Find where the given text appears and provide that cell's center as [X, Y] coordinate. 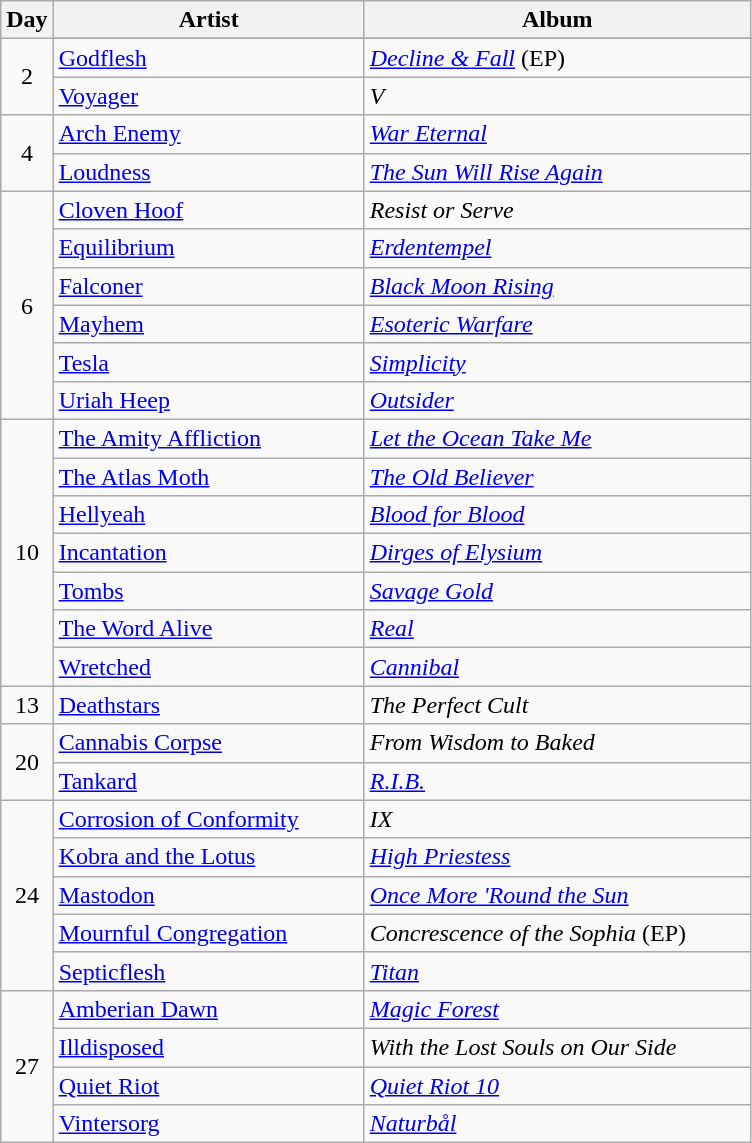
Naturbål [557, 1124]
Kobra and the Lotus [208, 857]
Artist [208, 20]
Amberian Dawn [208, 1009]
Savage Gold [557, 591]
Magic Forest [557, 1009]
Erdentempel [557, 248]
Vintersorg [208, 1124]
Outsider [557, 400]
Voyager [208, 96]
Quiet Riot [208, 1085]
The Amity Affliction [208, 438]
2 [27, 77]
Equilibrium [208, 248]
4 [27, 153]
Illdisposed [208, 1047]
Corrosion of Conformity [208, 819]
24 [27, 895]
War Eternal [557, 134]
Once More 'Round the Sun [557, 895]
13 [27, 705]
Cloven Hoof [208, 210]
The Perfect Cult [557, 705]
R.I.B. [557, 781]
Black Moon Rising [557, 286]
Mayhem [208, 324]
High Priestess [557, 857]
27 [27, 1066]
Let the Ocean Take Me [557, 438]
Arch Enemy [208, 134]
6 [27, 305]
Falconer [208, 286]
Godflesh [208, 58]
Quiet Riot 10 [557, 1085]
Hellyeah [208, 515]
10 [27, 552]
Cannibal [557, 667]
Esoteric Warfare [557, 324]
The Sun Will Rise Again [557, 172]
The Old Believer [557, 477]
Tombs [208, 591]
Cannabis Corpse [208, 743]
Album [557, 20]
With the Lost Souls on Our Side [557, 1047]
Simplicity [557, 362]
Septicflesh [208, 971]
Uriah Heep [208, 400]
The Word Alive [208, 629]
Blood for Blood [557, 515]
Mastodon [208, 895]
From Wisdom to Baked [557, 743]
Titan [557, 971]
Deathstars [208, 705]
Wretched [208, 667]
Resist or Serve [557, 210]
Dirges of Elysium [557, 553]
Concrescence of the Sophia (EP) [557, 933]
IX [557, 819]
Tankard [208, 781]
Tesla [208, 362]
Decline & Fall (EP) [557, 58]
20 [27, 762]
V [557, 96]
Mournful Congregation [208, 933]
Day [27, 20]
Incantation [208, 553]
Real [557, 629]
The Atlas Moth [208, 477]
Loudness [208, 172]
